Pinpoint the cell where the given text exists, returning its [x, y] midpoint coordinate. 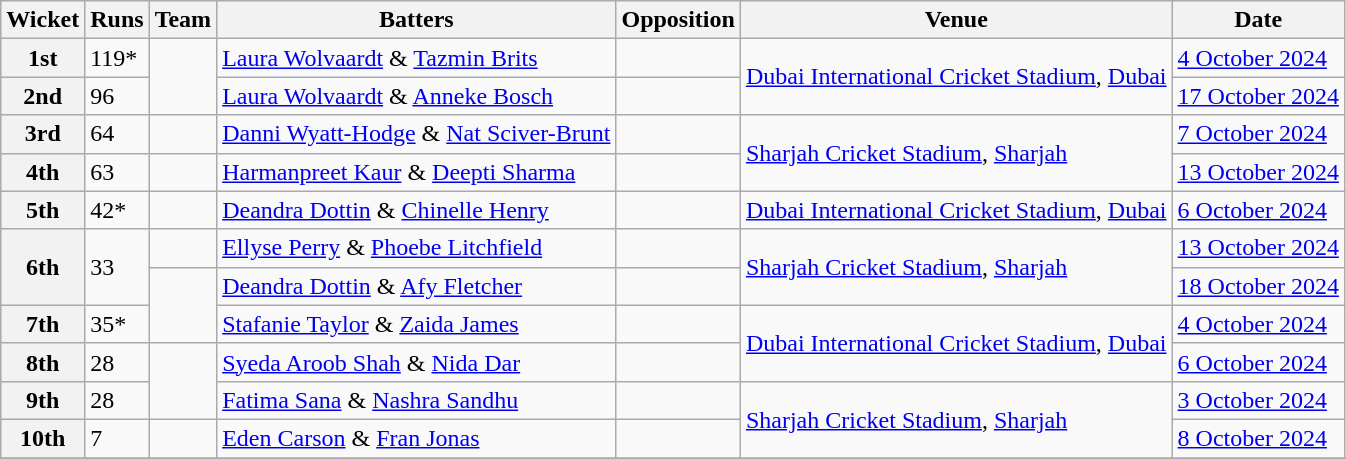
10th [43, 438]
5th [43, 210]
35* [117, 324]
18 October 2024 [1258, 286]
Danni Wyatt-Hodge & Nat Sciver-Brunt [416, 134]
Opposition [678, 20]
3rd [43, 134]
Fatima Sana & Nashra Sandhu [416, 400]
Batters [416, 20]
119* [117, 58]
Harmanpreet Kaur & Deepti Sharma [416, 172]
Ellyse Perry & Phoebe Litchfield [416, 248]
Laura Wolvaardt & Anneke Bosch [416, 96]
64 [117, 134]
42* [117, 210]
Wicket [43, 20]
Deandra Dottin & Afy Fletcher [416, 286]
9th [43, 400]
Venue [956, 20]
1st [43, 58]
3 October 2024 [1258, 400]
Syeda Aroob Shah & Nida Dar [416, 362]
6th [43, 267]
Laura Wolvaardt & Tazmin Brits [416, 58]
4th [43, 172]
Team [183, 20]
17 October 2024 [1258, 96]
33 [117, 267]
8 October 2024 [1258, 438]
Stafanie Taylor & Zaida James [416, 324]
Deandra Dottin & Chinelle Henry [416, 210]
7 October 2024 [1258, 134]
63 [117, 172]
8th [43, 362]
Date [1258, 20]
7 [117, 438]
2nd [43, 96]
96 [117, 96]
7th [43, 324]
Eden Carson & Fran Jonas [416, 438]
Runs [117, 20]
